Detect which cell encompasses the target text, then output its (x, y) center coordinate. 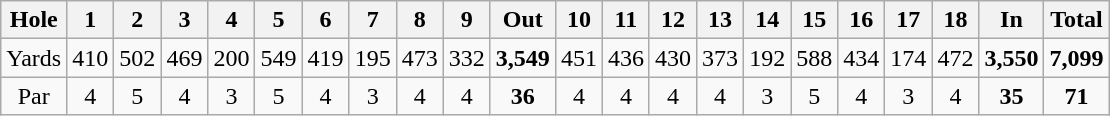
3,549 (522, 58)
Yards (34, 58)
451 (578, 58)
15 (814, 20)
8 (420, 20)
195 (372, 58)
588 (814, 58)
6 (326, 20)
9 (466, 20)
71 (1076, 96)
434 (862, 58)
10 (578, 20)
14 (768, 20)
18 (956, 20)
1 (90, 20)
410 (90, 58)
436 (626, 58)
502 (138, 58)
Hole (34, 20)
12 (672, 20)
472 (956, 58)
13 (720, 20)
16 (862, 20)
7,099 (1076, 58)
419 (326, 58)
2 (138, 20)
35 (1012, 96)
Par (34, 96)
Total (1076, 20)
549 (278, 58)
7 (372, 20)
469 (184, 58)
36 (522, 96)
174 (908, 58)
473 (420, 58)
3,550 (1012, 58)
430 (672, 58)
192 (768, 58)
200 (232, 58)
373 (720, 58)
17 (908, 20)
In (1012, 20)
332 (466, 58)
Out (522, 20)
11 (626, 20)
